Search for the cell housing the specified text and yield its [x, y] center coordinate. 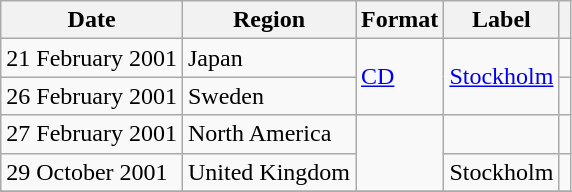
North America [268, 134]
Date [92, 20]
Label [502, 20]
27 February 2001 [92, 134]
Japan [268, 58]
CD [400, 77]
Sweden [268, 96]
29 October 2001 [92, 172]
Format [400, 20]
26 February 2001 [92, 96]
21 February 2001 [92, 58]
Region [268, 20]
United Kingdom [268, 172]
